From the cell containing the given text, extract its center point as (X, Y) coordinate. 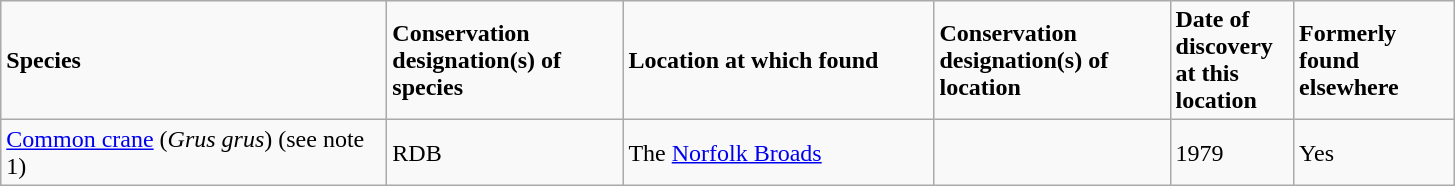
Date of discovery at this location (1232, 60)
Conservation designation(s) of species (505, 60)
Species (194, 60)
The Norfolk Broads (778, 152)
Location at which found (778, 60)
RDB (505, 152)
Formerly found elsewhere (1374, 60)
Yes (1374, 152)
1979 (1232, 152)
Conservation designation(s) of location (1052, 60)
Common crane (Grus grus) (see note 1) (194, 152)
